Return the (x, y) coordinate for the center point of the cell that contains the specified text.  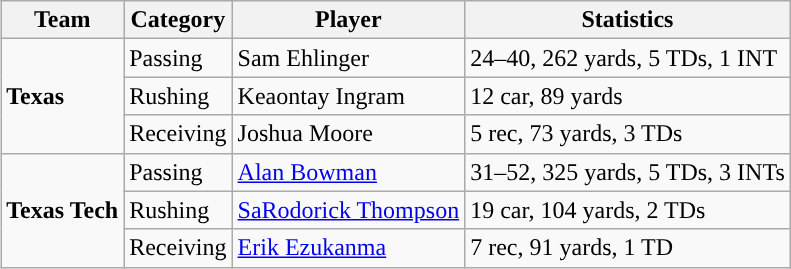
Team (62, 20)
Keaontay Ingram (348, 96)
Sam Ehlinger (348, 58)
12 car, 89 yards (628, 96)
Alan Bowman (348, 172)
Category (178, 20)
Player (348, 20)
24–40, 262 yards, 5 TDs, 1 INT (628, 58)
5 rec, 73 yards, 3 TDs (628, 134)
Texas (62, 96)
SaRodorick Thompson (348, 210)
19 car, 104 yards, 2 TDs (628, 210)
Joshua Moore (348, 134)
31–52, 325 yards, 5 TDs, 3 INTs (628, 172)
Statistics (628, 20)
7 rec, 91 yards, 1 TD (628, 248)
Erik Ezukanma (348, 248)
Texas Tech (62, 210)
